Return the (X, Y) coordinate for the center point of the cell that contains the specified text.  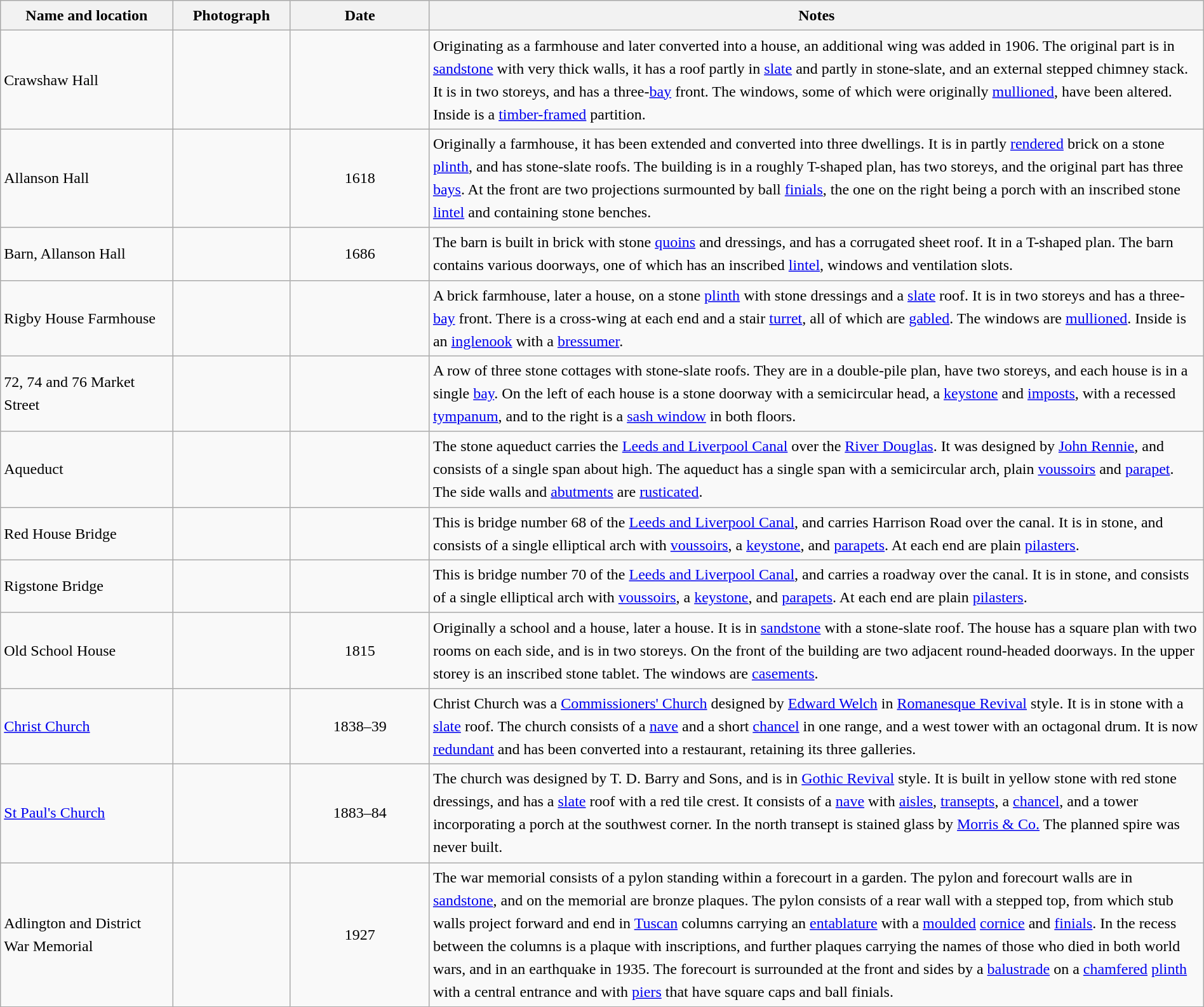
Aqueduct (86, 469)
1815 (359, 651)
Old School House (86, 651)
Name and location (86, 15)
1838–39 (359, 726)
72, 74 and 76 Market Street (86, 394)
Photograph (231, 15)
St Paul's Church (86, 813)
1618 (359, 178)
Date (359, 15)
1883–84 (359, 813)
Adlington and District War Memorial (86, 935)
Allanson Hall (86, 178)
1686 (359, 254)
Barn, Allanson Hall (86, 254)
1927 (359, 935)
Rigstone Bridge (86, 586)
Crawshaw Hall (86, 80)
Rigby House Farmhouse (86, 318)
Christ Church (86, 726)
Red House Bridge (86, 534)
Notes (817, 15)
